Return (X, Y) of the center of cell containing provided text 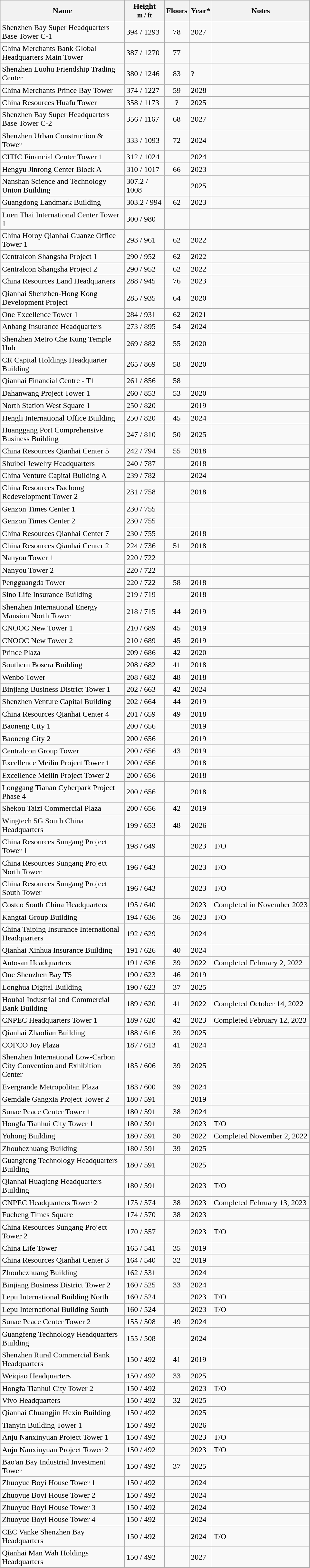
Qianhai Xinhua Insurance Building (63, 950)
China Taiping Insurance International Headquarters (63, 934)
China Horoy Qianhai Guanze Office Tower 1 (63, 240)
Excellence Meilin Project Tower 1 (63, 763)
387 / 1270 (145, 53)
Houhai Industrial and Commercial Bank Building (63, 1004)
Completed February 2, 2022 (261, 963)
333 / 1093 (145, 140)
Floors (177, 11)
66 (177, 169)
CNPEC Headquarters Tower 1 (63, 1020)
185 / 606 (145, 1066)
China Resources Qianhai Center 7 (63, 533)
Sunac Peace Center Tower 1 (63, 1111)
358 / 1173 (145, 103)
Shekou Taizi Commercial Plaza (63, 809)
199 / 653 (145, 825)
Bao'an Bay Industrial Investment Tower (63, 1466)
Hongfa Tianhui City Tower 1 (63, 1124)
Shenzhen Metro Che Kung Temple Hub (63, 343)
Hengyu Jinrong Center Block A (63, 169)
Completed February 12, 2023 (261, 1020)
Shenzhen Urban Construction & Tower (63, 140)
165 / 541 (145, 1248)
Heightm / ft (145, 11)
Shenzhen Bay Super Headquarters Base Tower C-1 (63, 32)
394 / 1293 (145, 32)
Notes (261, 11)
One Excellence Tower 1 (63, 314)
Genzon Times Center 2 (63, 521)
China Resources Huafu Tower (63, 103)
Baoneng City 2 (63, 739)
Completed in November 2023 (261, 905)
293 / 961 (145, 240)
Binjiang Business District Tower 2 (63, 1285)
201 / 659 (145, 714)
CNOOC New Tower 1 (63, 628)
Anju Nanxinyuan Project Tower 1 (63, 1437)
China Merchants Prince Bay Tower (63, 90)
Completed October 14, 2022 (261, 1004)
China Resources Land Headquarters (63, 281)
83 (177, 74)
Shuibei Jewelry Headquarters (63, 463)
76 (177, 281)
50 (177, 434)
174 / 570 (145, 1215)
China Resources Qianhai Center 3 (63, 1260)
192 / 629 (145, 934)
China Resources Dachong Redevelopment Tower 2 (63, 492)
Zhuoyue Boyi House Tower 2 (63, 1495)
Longhua Digital Building (63, 987)
Zhuoyue Boyi House Tower 3 (63, 1507)
51 (177, 546)
Shenzhen International Low-Carbon City Convention and Exhibition Center (63, 1066)
162 / 531 (145, 1273)
Centralcon Shangsha Project 1 (63, 257)
77 (177, 53)
Evergrande Metropolitan Plaza (63, 1087)
312 / 1024 (145, 157)
China Life Tower (63, 1248)
China Merchants Bank Global Headquarters Main Tower (63, 53)
Wingtech 5G South China Headquarters (63, 825)
2021 (200, 314)
Yuhong Building (63, 1136)
198 / 649 (145, 846)
175 / 574 (145, 1203)
Shenzhen Venture Capital Building (63, 702)
2028 (200, 90)
Completed November 2, 2022 (261, 1136)
265 / 869 (145, 364)
Qianhai Huaqiang Headquarters Building (63, 1186)
36 (177, 917)
Kangtai Group Building (63, 917)
195 / 640 (145, 905)
284 / 931 (145, 314)
59 (177, 90)
Genzon Times Center 1 (63, 509)
209 / 686 (145, 652)
43 (177, 751)
170 / 557 (145, 1231)
Shenzhen Rural Commercial Bank Headquarters (63, 1359)
Name (63, 11)
Huanggang Port Comprehensive Business Building (63, 434)
72 (177, 140)
303.2 / 994 (145, 202)
285 / 935 (145, 298)
China Resources Sungang Project South Tower (63, 888)
Shenzhen Luohu Friendship Trading Center (63, 74)
46 (177, 975)
307.2 / 1008 (145, 186)
247 / 810 (145, 434)
China Venture Capital Building A (63, 476)
Qianhai Chuangjin Hexin Building (63, 1413)
218 / 715 (145, 611)
310 / 1017 (145, 169)
78 (177, 32)
Wenbo Tower (63, 677)
North Station West Square 1 (63, 405)
China Resources Qianhai Center 2 (63, 546)
Qianhai Financial Centre - T1 (63, 381)
260 / 853 (145, 393)
231 / 758 (145, 492)
30 (177, 1136)
224 / 736 (145, 546)
187 / 613 (145, 1045)
Vivo Headquarters (63, 1401)
242 / 794 (145, 451)
Year* (200, 11)
54 (177, 327)
Sunac Peace Center Tower 2 (63, 1322)
Centralcon Shangsha Project 2 (63, 269)
Anju Nanxinyuan Project Tower 2 (63, 1450)
Qianhai Man Wah Holdings Headquarters (63, 1557)
219 / 719 (145, 595)
Antosan Headquarters (63, 963)
Baoneng City 1 (63, 726)
China Resources Qianhai Center 5 (63, 451)
183 / 600 (145, 1087)
356 / 1167 (145, 119)
Dahanwang Project Tower 1 (63, 393)
Luen Thai International Center Tower 1 (63, 219)
Excellence Meilin Project Tower 2 (63, 775)
Gemdale Gangxia Project Tower 2 (63, 1099)
Southern Bosera Building (63, 665)
Costco South China Headquarters (63, 905)
Nanyou Tower 1 (63, 558)
Qianhai Shenzhen-Hong Kong Development Project (63, 298)
188 / 616 (145, 1033)
Hongfa Tianhui City Tower 2 (63, 1388)
194 / 636 (145, 917)
374 / 1227 (145, 90)
Qianhai Zhaolian Building (63, 1033)
Shenzhen Bay Super Headquarters Base Tower C-2 (63, 119)
Zhuoyue Boyi House Tower 1 (63, 1483)
Guangdong Landmark Building (63, 202)
288 / 945 (145, 281)
269 / 882 (145, 343)
One Shenzhen Bay T5 (63, 975)
Nanshan Science and Technology Union Building (63, 186)
Weiqiao Headquarters (63, 1376)
164 / 540 (145, 1260)
Sino Life Insurance Building (63, 595)
China Resources Sungang Project Tower 1 (63, 846)
CNPEC Headquarters Tower 2 (63, 1203)
China Resources Sungang Project North Tower (63, 867)
160 / 525 (145, 1285)
300 / 980 (145, 219)
Tianyin Building Tower 1 (63, 1425)
Lepu International Building North (63, 1297)
Completed February 13, 2023 (261, 1203)
68 (177, 119)
202 / 663 (145, 690)
Pengguangda Tower (63, 582)
CNOOC New Tower 2 (63, 640)
CITIC Financial Center Tower 1 (63, 157)
Hengli International Office Building (63, 418)
China Resources Sungang Project Tower 2 (63, 1231)
Prince Plaza (63, 652)
COFCO Joy Plaza (63, 1045)
240 / 787 (145, 463)
380 / 1246 (145, 74)
CEC Vanke Shenzhen Bay Headquarters (63, 1536)
Anbang Insurance Headquarters (63, 327)
Binjiang Business District Tower 1 (63, 690)
Nanyou Tower 2 (63, 570)
Centralcon Group Tower (63, 751)
Fucheng Times Square (63, 1215)
Lepu International Building South (63, 1309)
64 (177, 298)
35 (177, 1248)
CR Capital Holdings Headquarter Building (63, 364)
261 / 856 (145, 381)
273 / 895 (145, 327)
Shenzhen International Energy Mansion North Tower (63, 611)
239 / 782 (145, 476)
202 / 664 (145, 702)
53 (177, 393)
Longgang Tianan Cyberpark Project Phase 4 (63, 792)
Zhuoyue Boyi House Tower 4 (63, 1520)
China Resources Qianhai Center 4 (63, 714)
40 (177, 950)
